Extract the [X, Y] coordinate from the center of the cell holding the provided text.  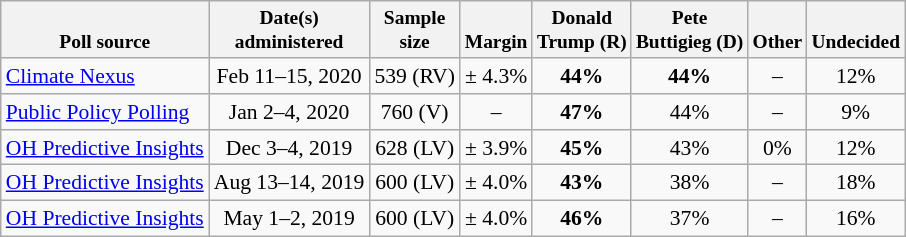
PeteButtigieg (D) [690, 30]
Samplesize [414, 30]
Aug 13–14, 2019 [290, 183]
DonaldTrump (R) [582, 30]
46% [582, 219]
45% [582, 148]
Margin [496, 30]
16% [856, 219]
May 1–2, 2019 [290, 219]
0% [778, 148]
9% [856, 112]
Poll source [105, 30]
37% [690, 219]
Feb 11–15, 2020 [290, 76]
Jan 2–4, 2020 [290, 112]
38% [690, 183]
Climate Nexus [105, 76]
Public Policy Polling [105, 112]
47% [582, 112]
Undecided [856, 30]
± 4.3% [496, 76]
628 (LV) [414, 148]
760 (V) [414, 112]
Dec 3–4, 2019 [290, 148]
539 (RV) [414, 76]
Other [778, 30]
Date(s)administered [290, 30]
18% [856, 183]
± 3.9% [496, 148]
